Extract the [X, Y] coordinate from the center of the cell holding the provided text.  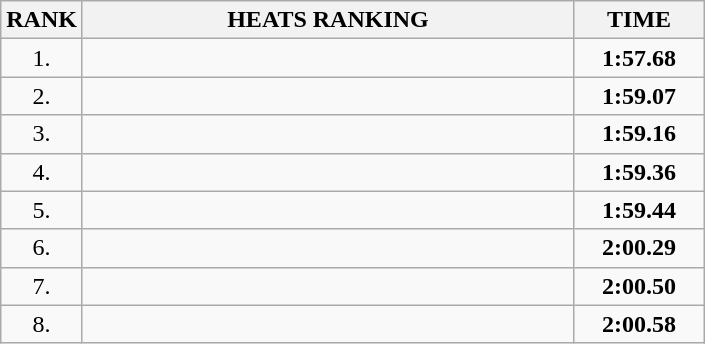
4. [42, 172]
TIME [640, 20]
2:00.50 [640, 286]
6. [42, 248]
2:00.29 [640, 248]
1:57.68 [640, 58]
3. [42, 134]
2. [42, 96]
7. [42, 286]
2:00.58 [640, 324]
1:59.16 [640, 134]
RANK [42, 20]
1. [42, 58]
1:59.44 [640, 210]
HEATS RANKING [328, 20]
5. [42, 210]
8. [42, 324]
1:59.07 [640, 96]
1:59.36 [640, 172]
